Find where the given text appears and provide that cell's center as (X, Y) coordinate. 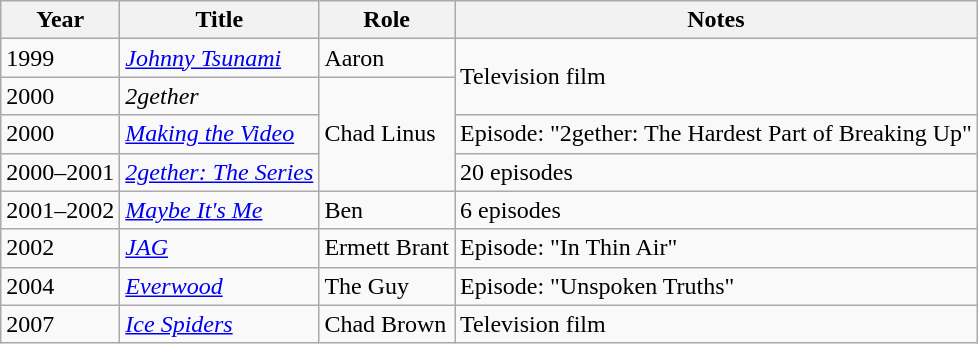
Role (387, 20)
Chad Brown (387, 324)
2gether: The Series (220, 172)
Year (60, 20)
Making the Video (220, 134)
JAG (220, 248)
Ice Spiders (220, 324)
2000–2001 (60, 172)
Episode: "Unspoken Truths" (716, 286)
Ben (387, 210)
Notes (716, 20)
Aaron (387, 58)
2007 (60, 324)
Everwood (220, 286)
20 episodes (716, 172)
Johnny Tsunami (220, 58)
The Guy (387, 286)
6 episodes (716, 210)
2004 (60, 286)
Chad Linus (387, 134)
Title (220, 20)
2001–2002 (60, 210)
2002 (60, 248)
Episode: "In Thin Air" (716, 248)
Maybe It's Me (220, 210)
Episode: "2gether: The Hardest Part of Breaking Up" (716, 134)
Ermett Brant (387, 248)
1999 (60, 58)
2gether (220, 96)
